Find where the given text appears and provide that cell's center as (X, Y) coordinate. 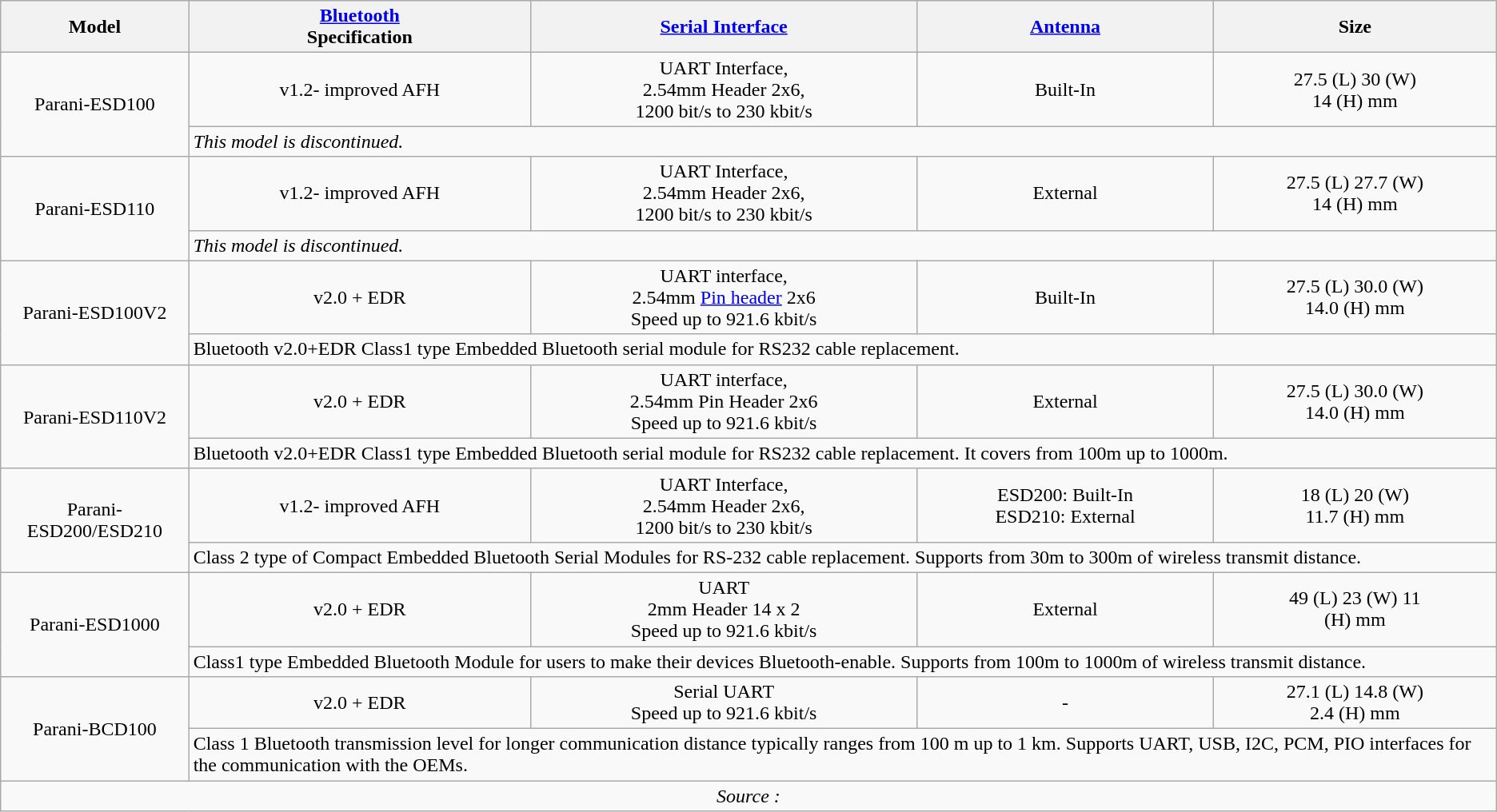
Source : (748, 796)
Bluetooth v2.0+EDR Class1 type Embedded Bluetooth serial module for RS232 cable replacement. (843, 349)
Class1 type Embedded Bluetooth Module for users to make their devices Bluetooth-enable. Supports from 100m to 1000m of wireless transmit distance. (843, 661)
Parani-ESD110 (94, 209)
Bluetooth v2.0+EDR Class1 type Embedded Bluetooth serial module for RS232 cable replacement. It covers from 100m up to 1000m. (843, 453)
27.5 (L) 27.7 (W) 14 (H) mm (1355, 193)
UART interface, 2.54mm Pin Header 2x6 Speed up to 921.6 kbit/s (725, 401)
Antenna (1065, 27)
Size (1355, 27)
- (1065, 703)
Model (94, 27)
Bluetooth Specification (360, 27)
27.1 (L) 14.8 (W) 2.4 (H) mm (1355, 703)
Serial UART Speed up to 921.6 kbit/s (725, 703)
Parani-ESD110V2 (94, 416)
Class 2 type of Compact Embedded Bluetooth Serial Modules for RS-232 cable replacement. Supports from 30m to 300m of wireless transmit distance. (843, 557)
Parani-ESD1000 (94, 624)
UART interface, 2.54mm Pin header 2x6 Speed up to 921.6 kbit/s (725, 297)
49 (L) 23 (W) 11 (H) mm (1355, 609)
Parani-ESD100 (94, 105)
UART 2mm Header 14 x 2 Speed up to 921.6 kbit/s (725, 609)
Parani-BCD100 (94, 729)
27.5 (L) 30 (W) 14 (H) mm (1355, 90)
Parani-ESD200/ESD210 (94, 520)
18 (L) 20 (W) 11.7 (H) mm (1355, 505)
ESD200: Built-In ESD210: External (1065, 505)
Serial Interface (725, 27)
Parani-ESD100V2 (94, 312)
